Capture the cell that displays the provided text and extract its [X, Y] central coordinate. 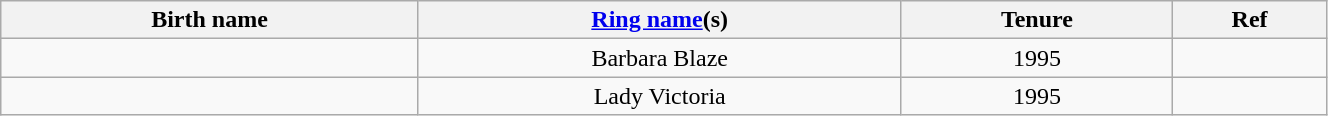
Ref [1250, 20]
Birth name [210, 20]
Barbara Blaze [660, 58]
Lady Victoria [660, 96]
Ring name(s) [660, 20]
Tenure [1037, 20]
